For the text-containing cell, return its midpoint in (X, Y) coordinate format. 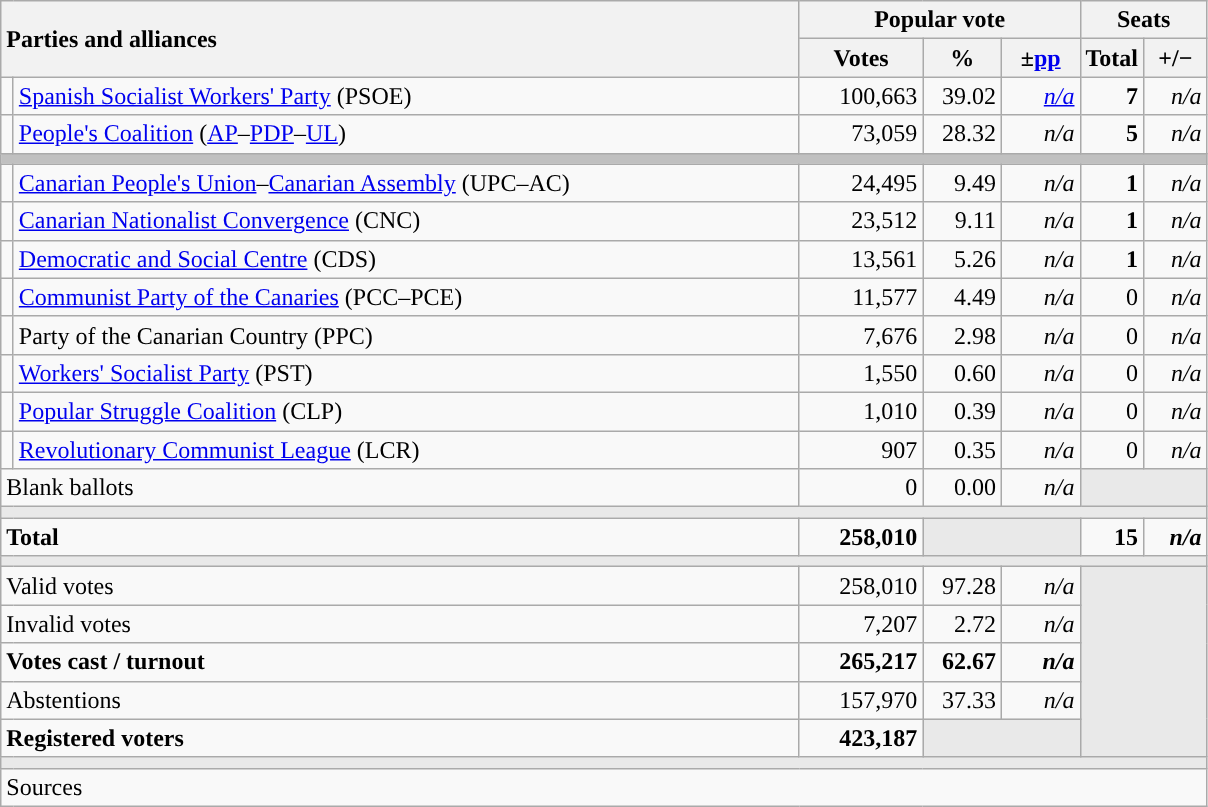
Seats (1144, 20)
15 (1112, 537)
% (962, 58)
Sources (604, 787)
7 (1112, 96)
265,217 (861, 662)
Democratic and Social Centre (CDS) (406, 259)
Canarian Nationalist Convergence (CNC) (406, 221)
100,663 (861, 96)
37.33 (962, 700)
9.49 (962, 183)
1,010 (861, 411)
0.00 (962, 488)
39.02 (962, 96)
Party of the Canarian Country (PPC) (406, 335)
2.72 (962, 624)
13,561 (861, 259)
7,676 (861, 335)
0.35 (962, 449)
97.28 (962, 586)
0.39 (962, 411)
Votes cast / turnout (400, 662)
73,059 (861, 134)
7,207 (861, 624)
423,187 (861, 738)
9.11 (962, 221)
5 (1112, 134)
Revolutionary Communist League (LCR) (406, 449)
2.98 (962, 335)
24,495 (861, 183)
Popular vote (940, 20)
People's Coalition (AP–PDP–UL) (406, 134)
23,512 (861, 221)
Popular Struggle Coalition (CLP) (406, 411)
Registered voters (400, 738)
Parties and alliances (400, 39)
5.26 (962, 259)
Communist Party of the Canaries (PCC–PCE) (406, 297)
4.49 (962, 297)
Blank ballots (400, 488)
Workers' Socialist Party (PST) (406, 373)
28.32 (962, 134)
Canarian People's Union–Canarian Assembly (UPC–AC) (406, 183)
Spanish Socialist Workers' Party (PSOE) (406, 96)
Invalid votes (400, 624)
157,970 (861, 700)
Votes (861, 58)
1,550 (861, 373)
0.60 (962, 373)
Abstentions (400, 700)
±pp (1040, 58)
+/− (1176, 58)
62.67 (962, 662)
Valid votes (400, 586)
11,577 (861, 297)
907 (861, 449)
